Search for the cell housing the specified text and yield its (x, y) center coordinate. 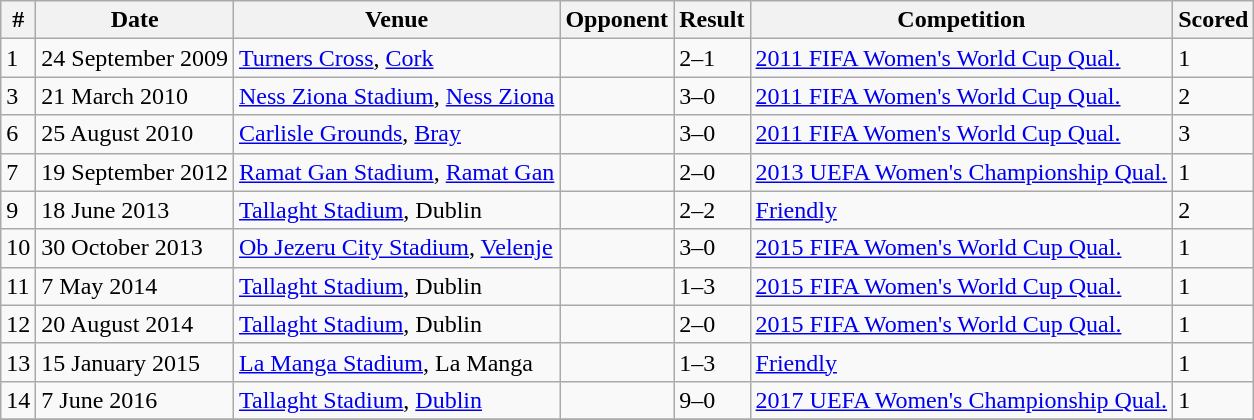
9–0 (712, 400)
15 January 2015 (135, 362)
Ness Ziona Stadium, Ness Ziona (397, 96)
20 August 2014 (135, 324)
11 (18, 286)
13 (18, 362)
Opponent (617, 20)
14 (18, 400)
10 (18, 248)
2–1 (712, 58)
Ramat Gan Stadium, Ramat Gan (397, 172)
7 May 2014 (135, 286)
25 August 2010 (135, 134)
7 (18, 172)
30 October 2013 (135, 248)
6 (18, 134)
Competition (962, 20)
18 June 2013 (135, 210)
2013 UEFA Women's Championship Qual. (962, 172)
Date (135, 20)
24 September 2009 (135, 58)
12 (18, 324)
Result (712, 20)
7 June 2016 (135, 400)
Ob Jezeru City Stadium, Velenje (397, 248)
2–2 (712, 210)
Carlisle Grounds, Bray (397, 134)
Venue (397, 20)
9 (18, 210)
Turners Cross, Cork (397, 58)
2017 UEFA Women's Championship Qual. (962, 400)
21 March 2010 (135, 96)
# (18, 20)
Scored (1214, 20)
19 September 2012 (135, 172)
La Manga Stadium, La Manga (397, 362)
